Output the [x, y] coordinate of the center of the cell containing the given text.  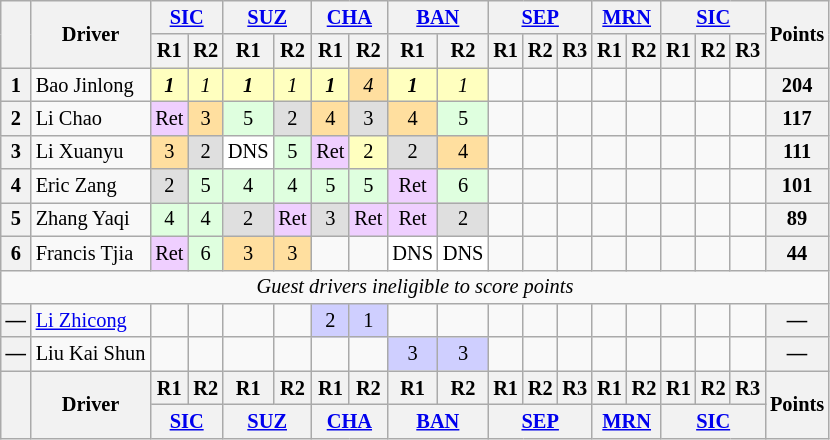
Guest drivers ineligible to score points [415, 287]
101 [797, 186]
111 [797, 152]
44 [797, 253]
Zhang Yaqi [91, 219]
Eric Zang [91, 186]
Bao Jinlong [91, 85]
Li Xuanyu [91, 152]
204 [797, 85]
117 [797, 118]
Liu Kai Shun [91, 354]
89 [797, 219]
Francis Tjia [91, 253]
Li Chao [91, 118]
Li Zhicong [91, 320]
